Pinpoint the cell where the given text exists, returning its [X, Y] midpoint coordinate. 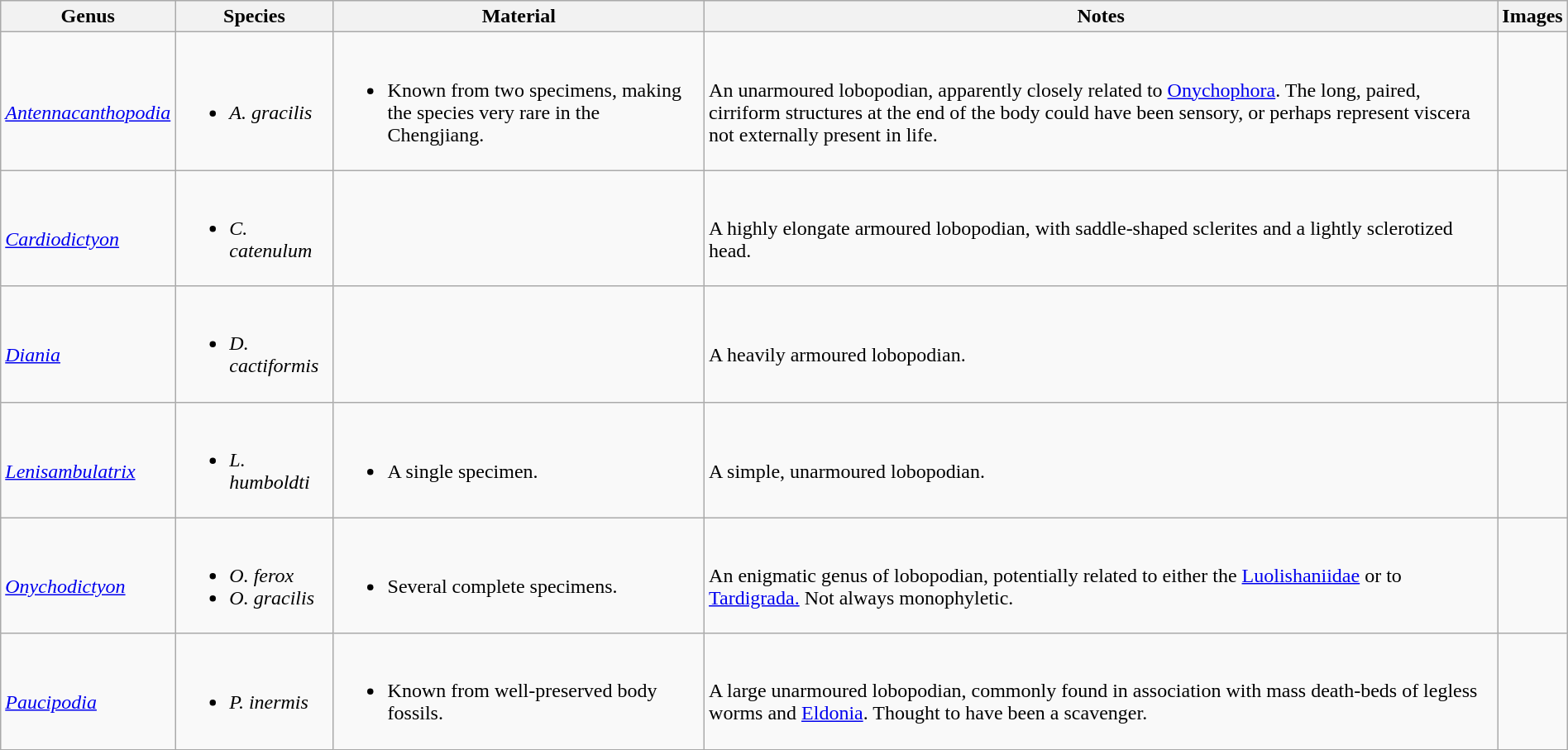
Genus [88, 17]
A. gracilis [255, 101]
A simple, unarmoured lobopodian. [1102, 460]
Images [1532, 17]
O. feroxO. gracilis [255, 576]
C. catenulum [255, 228]
Onychodictyon [88, 576]
Paucipodia [88, 691]
Notes [1102, 17]
Antennacanthopodia [88, 101]
A heavily armoured lobopodian. [1102, 344]
Material [519, 17]
Species [255, 17]
D. cactiformis [255, 344]
An enigmatic genus of lobopodian, potentially related to either the Luolishaniidae or to Tardigrada. Not always monophyletic. [1102, 576]
A large unarmoured lobopodian, commonly found in association with mass death-beds of legless worms and Eldonia. Thought to have been a scavenger. [1102, 691]
Diania [88, 344]
Lenisambulatrix [88, 460]
L. humboldti [255, 460]
P. inermis [255, 691]
Cardiodictyon [88, 228]
Known from well-preserved body fossils. [519, 691]
A highly elongate armoured lobopodian, with saddle-shaped sclerites and a lightly sclerotized head. [1102, 228]
Several complete specimens. [519, 576]
Known from two specimens, making the species very rare in the Chengjiang. [519, 101]
A single specimen. [519, 460]
